From the cell containing the given text, extract its center point as (X, Y) coordinate. 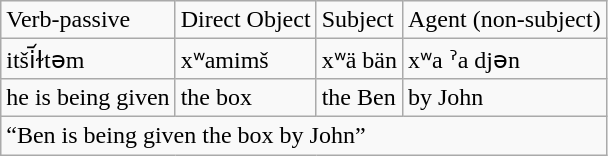
Verb-passive (88, 20)
“Ben is being given the box by John” (304, 135)
xʷä bän (359, 59)
Direct Object (246, 20)
Agent (non-subject) (504, 20)
by John (504, 97)
he is being given (88, 97)
xʷa ˀa djən (504, 59)
itši᷄ɫtəm (88, 59)
the box (246, 97)
xʷamimš (246, 59)
Subject (359, 20)
the Ben (359, 97)
